Output the (X, Y) coordinate of the center of the cell containing the given text.  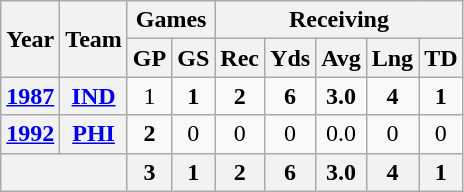
Yds (290, 58)
TD (441, 58)
0.0 (342, 134)
1987 (30, 96)
Rec (240, 58)
Year (30, 39)
3 (149, 172)
Team (94, 39)
Receiving (339, 20)
Games (170, 20)
GP (149, 58)
Avg (342, 58)
1992 (30, 134)
GS (194, 58)
IND (94, 96)
PHI (94, 134)
Lng (392, 58)
